Pinpoint the cell where the given text exists, returning its [x, y] midpoint coordinate. 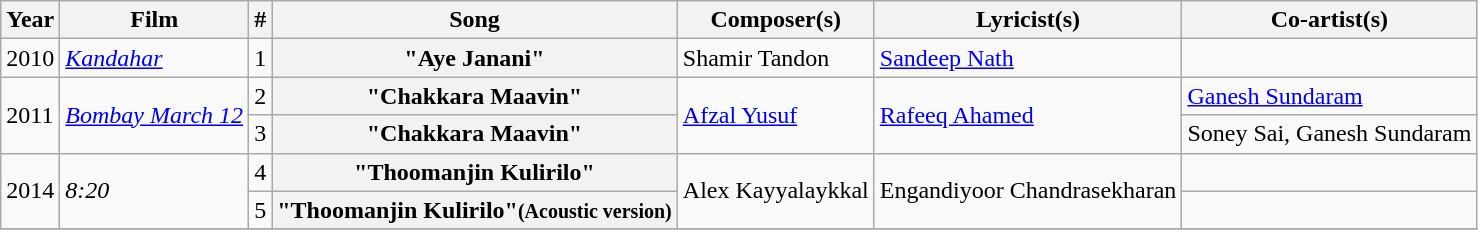
Year [30, 20]
Song [475, 20]
Lyricist(s) [1028, 20]
"Aye Janani" [475, 58]
"Thoomanjin Kulirilo" [475, 172]
3 [260, 134]
"Thoomanjin Kulirilo"(Acoustic version) [475, 210]
8:20 [154, 191]
Film [154, 20]
Shamir Tandon [776, 58]
Soney Sai, Ganesh Sundaram [1330, 134]
5 [260, 210]
Alex Kayyalaykkal [776, 191]
Afzal Yusuf [776, 115]
Co-artist(s) [1330, 20]
2010 [30, 58]
Kandahar [154, 58]
2011 [30, 115]
2 [260, 96]
Bombay March 12 [154, 115]
Ganesh Sundaram [1330, 96]
2014 [30, 191]
# [260, 20]
Rafeeq Ahamed [1028, 115]
1 [260, 58]
Composer(s) [776, 20]
4 [260, 172]
Sandeep Nath [1028, 58]
Engandiyoor Chandrasekharan [1028, 191]
